From the cell containing the given text, extract its center point as (x, y) coordinate. 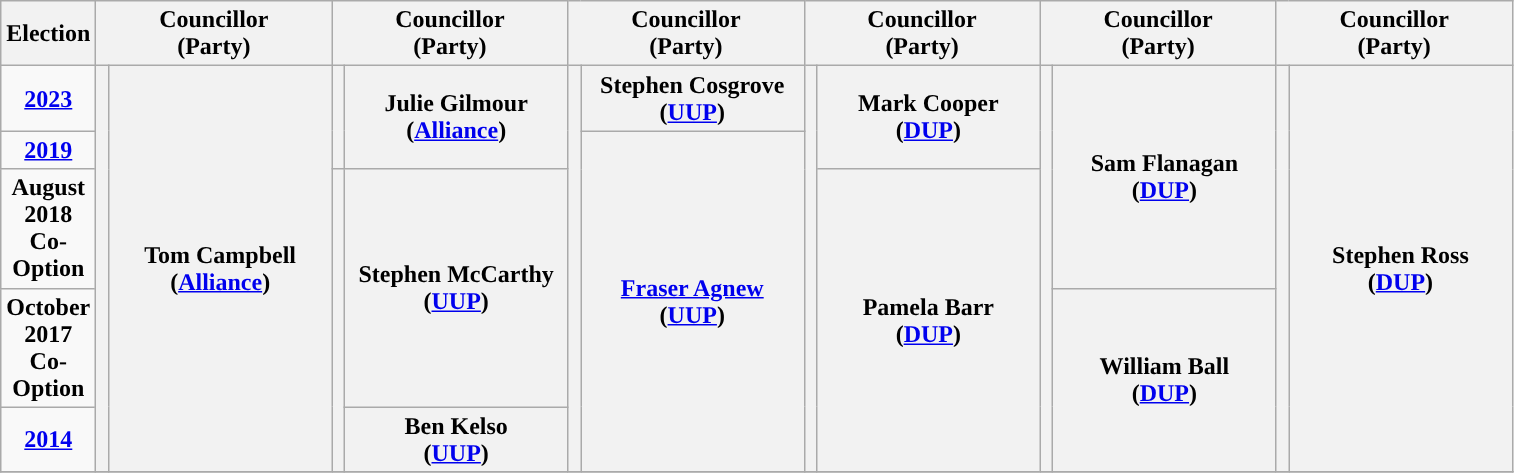
Tom Campbell (Alliance) (220, 269)
Pamela Barr (DUP) (929, 320)
August 2018 Co-Option (48, 228)
Stephen McCarthy (UUP) (456, 288)
Mark Cooper (DUP) (929, 118)
2019 (48, 150)
Election (48, 34)
2014 (48, 440)
Sam Flanagan (DUP) (1165, 177)
Stephen Cosgrove (UUP) (692, 98)
William Ball (DUP) (1165, 380)
Julie Gilmour (Alliance) (456, 118)
Fraser Agnew (UUP) (692, 302)
Stephen Ross (DUP) (1401, 269)
2023 (48, 98)
October 2017 Co-Option (48, 348)
Ben Kelso (UUP) (456, 440)
